For the text-containing cell, return its midpoint in (x, y) coordinate format. 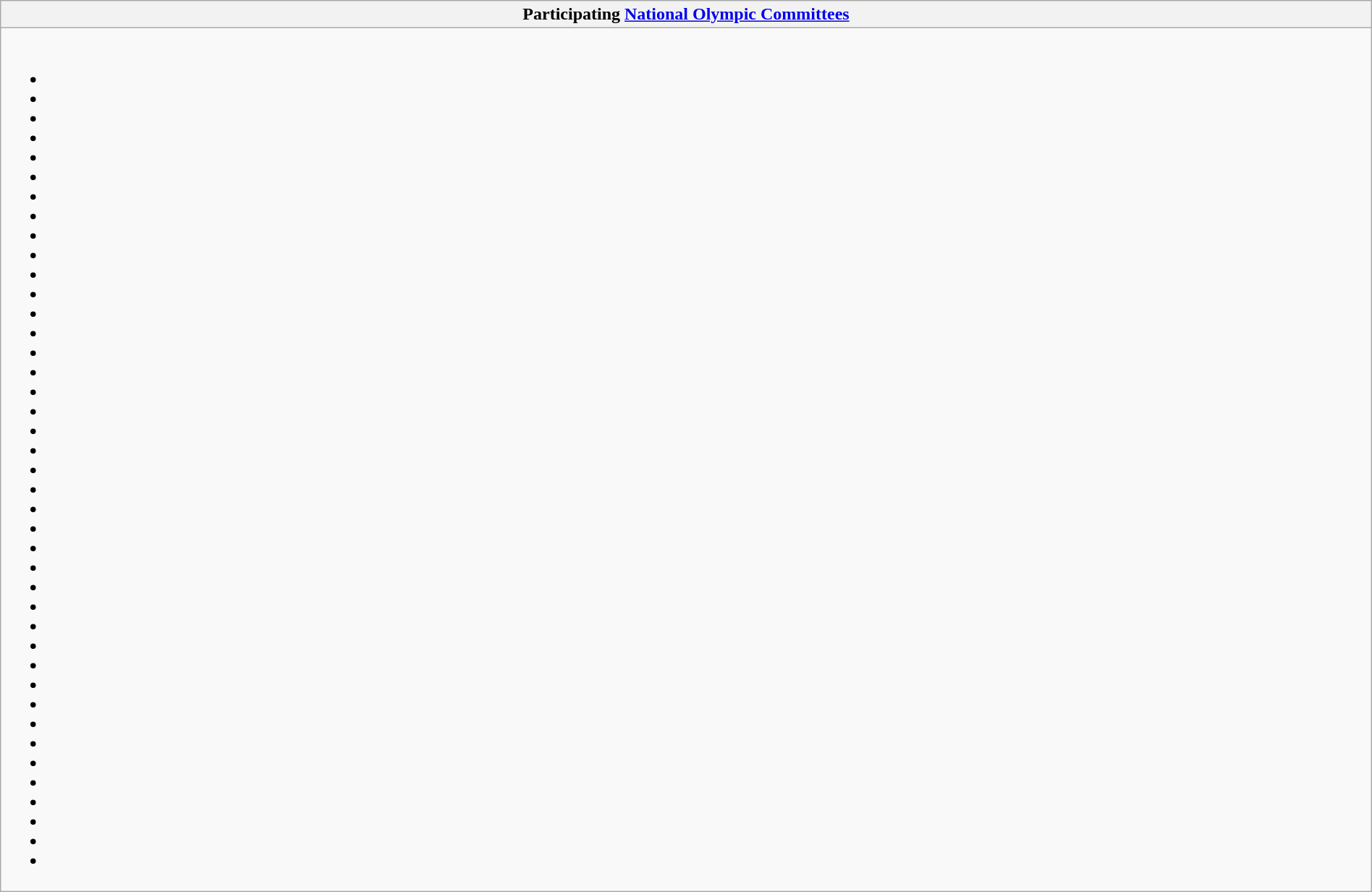
Participating National Olympic Committees (686, 14)
